Detect which cell encompasses the target text, then output its (X, Y) center coordinate. 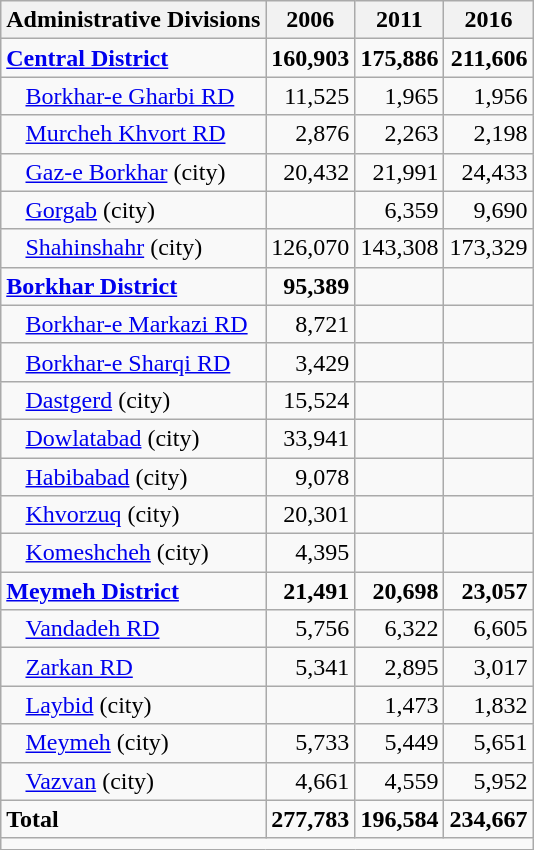
Vandadeh RD (134, 629)
Meymeh District (134, 591)
Dowlatabad (city) (134, 438)
1,473 (400, 705)
Borkhar-e Markazi RD (134, 324)
9,078 (310, 477)
Total (134, 819)
15,524 (310, 400)
4,395 (310, 553)
3,429 (310, 362)
33,941 (310, 438)
21,991 (400, 172)
5,449 (400, 743)
95,389 (310, 286)
Zarkan RD (134, 667)
6,605 (488, 629)
Laybid (city) (134, 705)
1,956 (488, 96)
20,301 (310, 515)
23,057 (488, 591)
2,876 (310, 134)
277,783 (310, 819)
Habibabad (city) (134, 477)
Komeshcheh (city) (134, 553)
2,263 (400, 134)
196,584 (400, 819)
211,606 (488, 58)
20,698 (400, 591)
Central District (134, 58)
6,322 (400, 629)
4,559 (400, 781)
2,895 (400, 667)
Vazvan (city) (134, 781)
9,690 (488, 210)
173,329 (488, 248)
Gorgab (city) (134, 210)
Shahinshahr (city) (134, 248)
5,952 (488, 781)
1,832 (488, 705)
234,667 (488, 819)
175,886 (400, 58)
4,661 (310, 781)
Murcheh Khvort RD (134, 134)
5,651 (488, 743)
8,721 (310, 324)
143,308 (400, 248)
11,525 (310, 96)
Meymeh (city) (134, 743)
5,341 (310, 667)
3,017 (488, 667)
Borkhar-e Gharbi RD (134, 96)
Khvorzuq (city) (134, 515)
Borkhar District (134, 286)
126,070 (310, 248)
160,903 (310, 58)
5,756 (310, 629)
2011 (400, 20)
6,359 (400, 210)
24,433 (488, 172)
1,965 (400, 96)
Dastgerd (city) (134, 400)
Gaz-e Borkhar (city) (134, 172)
2,198 (488, 134)
Borkhar-e Sharqi RD (134, 362)
2006 (310, 20)
Administrative Divisions (134, 20)
20,432 (310, 172)
21,491 (310, 591)
2016 (488, 20)
5,733 (310, 743)
